Scan for the cell matching the given text and deliver its (X, Y) coordinate at center. 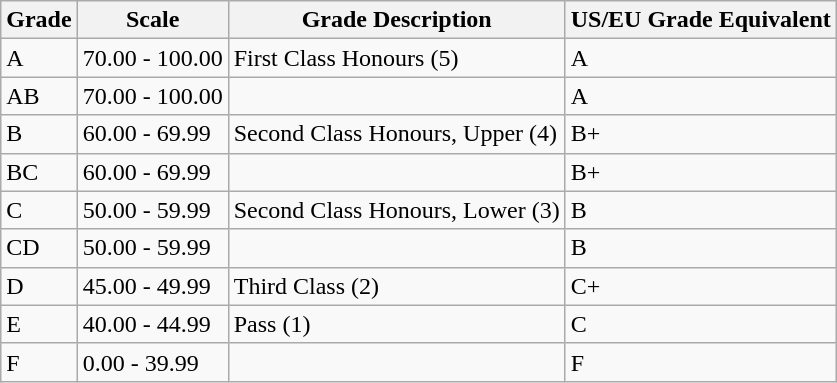
Second Class Honours, Lower (3) (396, 210)
C+ (700, 286)
Grade Description (396, 20)
Second Class Honours, Upper (4) (396, 134)
US/EU Grade Equivalent (700, 20)
40.00 - 44.99 (152, 324)
0.00 - 39.99 (152, 362)
Pass (1) (396, 324)
Third Class (2) (396, 286)
AB (39, 96)
CD (39, 248)
First Class Honours (5) (396, 58)
E (39, 324)
Scale (152, 20)
D (39, 286)
Grade (39, 20)
BC (39, 172)
45.00 - 49.99 (152, 286)
